For the text-containing cell, return its midpoint in [x, y] coordinate format. 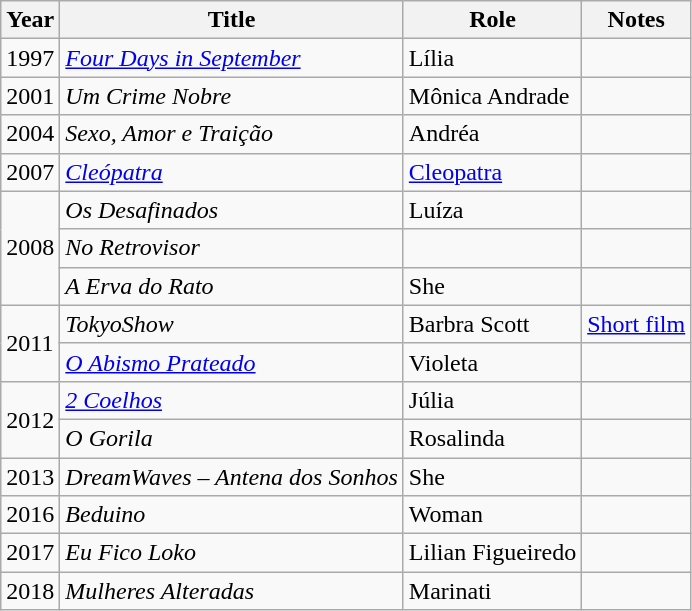
Short film [636, 324]
Mônica Andrade [492, 96]
2 Coelhos [232, 400]
2001 [30, 96]
Year [30, 20]
2012 [30, 419]
Woman [492, 515]
2016 [30, 515]
Lília [492, 58]
Rosalinda [492, 438]
Cleópatra [232, 172]
2018 [30, 591]
O Abismo Prateado [232, 362]
Eu Fico Loko [232, 553]
Os Desafinados [232, 210]
Four Days in September [232, 58]
1997 [30, 58]
Um Crime Nobre [232, 96]
Lilian Figueiredo [492, 553]
Notes [636, 20]
2017 [30, 553]
Role [492, 20]
A Erva do Rato [232, 286]
No Retrovisor [232, 248]
2008 [30, 248]
Marinati [492, 591]
Sexo, Amor e Traição [232, 134]
Cleopatra [492, 172]
Andréa [492, 134]
Beduino [232, 515]
Luíza [492, 210]
2007 [30, 172]
2013 [30, 477]
2011 [30, 343]
TokyoShow [232, 324]
Júlia [492, 400]
2004 [30, 134]
Mulheres Alteradas [232, 591]
Title [232, 20]
DreamWaves – Antena dos Sonhos [232, 477]
Barbra Scott [492, 324]
Violeta [492, 362]
O Gorila [232, 438]
